Provide the (x, y) coordinate of the cell's center where the given text is located.  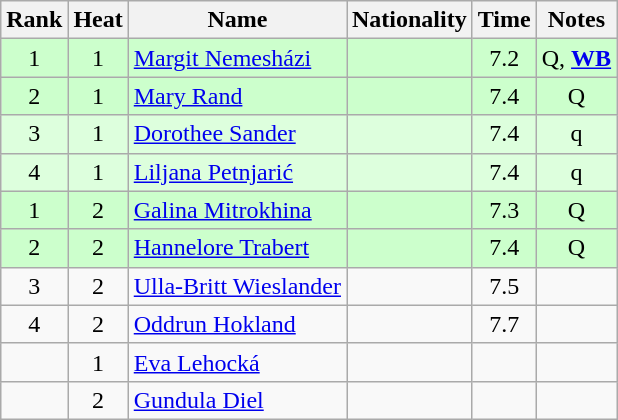
7.3 (504, 210)
7.2 (504, 58)
Heat (98, 20)
7.7 (504, 324)
Dorothee Sander (237, 134)
Time (504, 20)
Notes (576, 20)
Eva Lehocká (237, 362)
Oddrun Hokland (237, 324)
Galina Mitrokhina (237, 210)
Mary Rand (237, 96)
Rank (34, 20)
Q, WB (576, 58)
Nationality (409, 20)
7.5 (504, 286)
Hannelore Trabert (237, 248)
Margit Nemesházi (237, 58)
Name (237, 20)
Liljana Petnjarić (237, 172)
Gundula Diel (237, 400)
Ulla-Britt Wieslander (237, 286)
